Determine the [X, Y] coordinate at the center of the cell enclosing the given text.  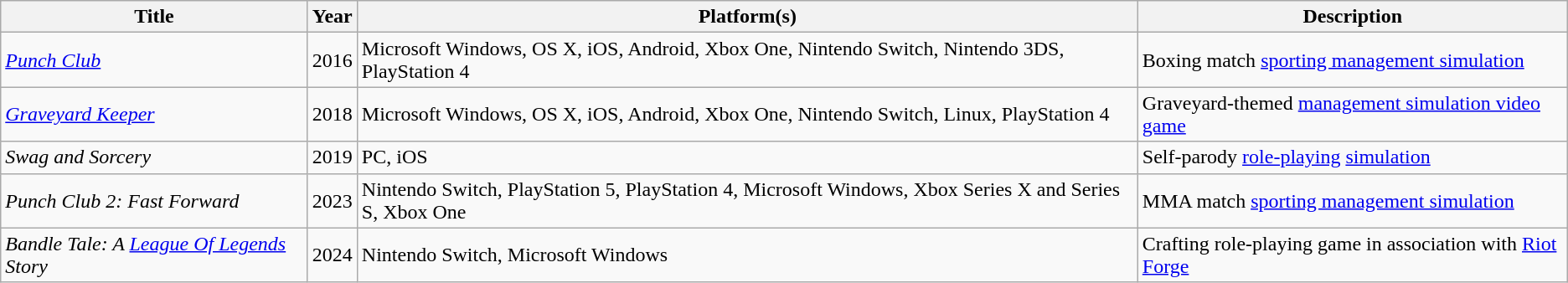
Punch Club 2: Fast Forward [154, 201]
Nintendo Switch, Microsoft Windows [747, 255]
2018 [332, 114]
Microsoft Windows, OS X, iOS, Android, Xbox One, Nintendo Switch, Linux, PlayStation 4 [747, 114]
PC, iOS [747, 157]
Boxing match sporting management simulation [1352, 60]
Microsoft Windows, OS X, iOS, Android, Xbox One, Nintendo Switch, Nintendo 3DS, PlayStation 4 [747, 60]
MMA match sporting management simulation [1352, 201]
Self-parody role-playing simulation [1352, 157]
Year [332, 17]
Swag and Sorcery [154, 157]
2019 [332, 157]
Title [154, 17]
Punch Club [154, 60]
2023 [332, 201]
2024 [332, 255]
Graveyard Keeper [154, 114]
Description [1352, 17]
Graveyard-themed management simulation video game [1352, 114]
2016 [332, 60]
Bandle Tale: A League Of Legends Story [154, 255]
Nintendo Switch, PlayStation 5, PlayStation 4, Microsoft Windows, Xbox Series X and Series S, Xbox One [747, 201]
Platform(s) [747, 17]
Crafting role-playing game in association with Riot Forge [1352, 255]
